Detect which cell encompasses the target text, then output its [x, y] center coordinate. 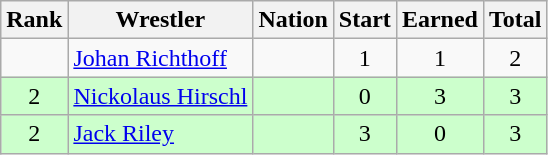
Earned [440, 20]
Johan Richthoff [160, 58]
Wrestler [160, 20]
Total [515, 20]
Nickolaus Hirschl [160, 96]
Start [364, 20]
Nation [293, 20]
Rank [34, 20]
Jack Riley [160, 134]
